Detect which cell encompasses the target text, then output its [X, Y] center coordinate. 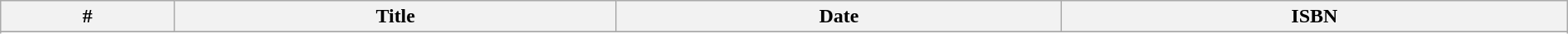
Title [395, 17]
Date [839, 17]
ISBN [1315, 17]
# [88, 17]
